Pinpoint the cell where the given text exists, returning its (x, y) midpoint coordinate. 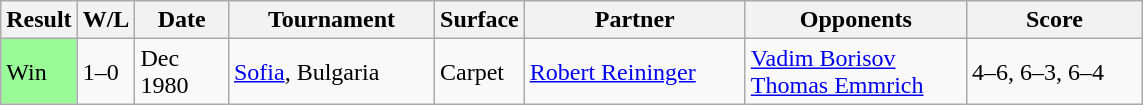
Score (1054, 20)
4–6, 6–3, 6–4 (1054, 72)
Win (39, 72)
Surface (480, 20)
Tournament (331, 20)
W/L (106, 20)
Sofia, Bulgaria (331, 72)
1–0 (106, 72)
Vadim Borisov Thomas Emmrich (856, 72)
Opponents (856, 20)
Partner (634, 20)
Date (182, 20)
Result (39, 20)
Carpet (480, 72)
Dec 1980 (182, 72)
Robert Reininger (634, 72)
